Determine the [X, Y] coordinate at the center of the cell enclosing the given text.  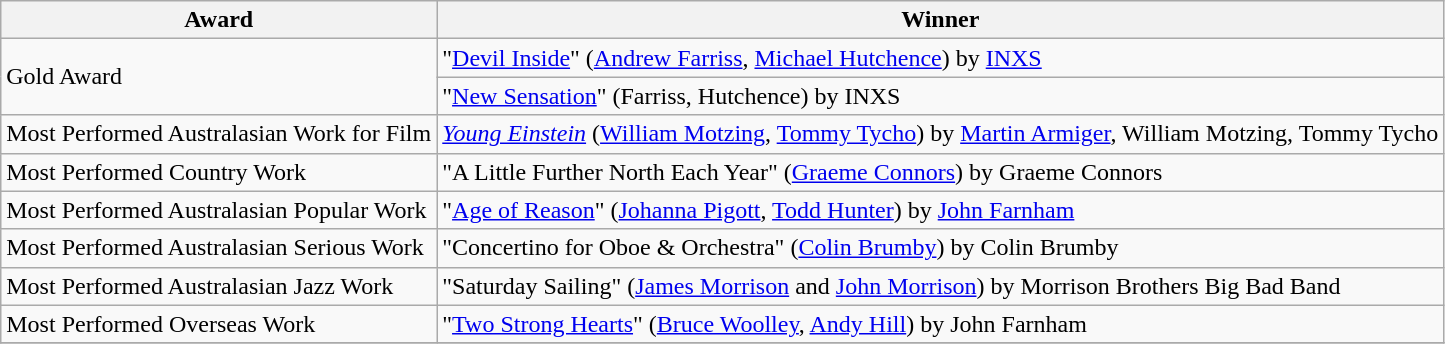
Winner [940, 20]
Most Performed Australasian Serious Work [219, 248]
Most Performed Australasian Work for Film [219, 134]
Award [219, 20]
Most Performed Country Work [219, 172]
"Age of Reason" (Johanna Pigott, Todd Hunter) by John Farnham [940, 210]
"Devil Inside" (Andrew Farriss, Michael Hutchence) by INXS [940, 58]
"Concertino for Oboe & Orchestra" (Colin Brumby) by Colin Brumby [940, 248]
"A Little Further North Each Year" (Graeme Connors) by Graeme Connors [940, 172]
Most Performed Australasian Jazz Work [219, 286]
"Saturday Sailing" (James Morrison and John Morrison) by Morrison Brothers Big Bad Band [940, 286]
Young Einstein (William Motzing, Tommy Tycho) by Martin Armiger, William Motzing, Tommy Tycho [940, 134]
"New Sensation" (Farriss, Hutchence) by INXS [940, 96]
Gold Award [219, 77]
"Two Strong Hearts" (Bruce Woolley, Andy Hill) by John Farnham [940, 324]
Most Performed Overseas Work [219, 324]
Most Performed Australasian Popular Work [219, 210]
